Output the [X, Y] coordinate of the center of the cell containing the given text.  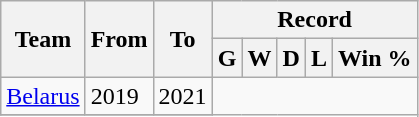
2021 [182, 96]
D [291, 58]
L [318, 58]
Win % [374, 58]
2019 [119, 96]
Team [43, 39]
W [260, 58]
From [119, 39]
Record [314, 20]
Belarus [43, 96]
To [182, 39]
G [227, 58]
